Detect which cell encompasses the target text, then output its [x, y] center coordinate. 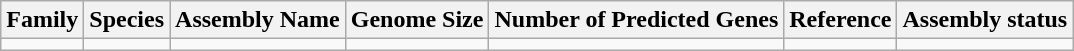
Assembly Name [258, 20]
Assembly status [985, 20]
Family [42, 20]
Species [127, 20]
Genome Size [417, 20]
Reference [840, 20]
Number of Predicted Genes [636, 20]
